Determine the (x, y) coordinate at the center of the cell enclosing the given text.  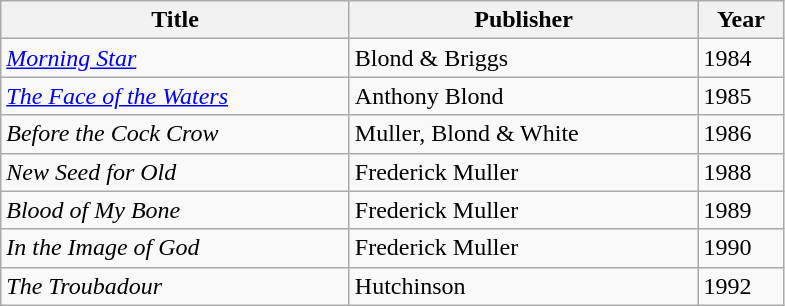
Blond & Briggs (524, 58)
Anthony Blond (524, 96)
Title (176, 20)
New Seed for Old (176, 172)
1985 (741, 96)
1986 (741, 134)
Morning Star (176, 58)
1988 (741, 172)
Publisher (524, 20)
The Troubadour (176, 286)
Muller, Blond & White (524, 134)
1989 (741, 210)
1984 (741, 58)
In the Image of God (176, 248)
1990 (741, 248)
Blood of My Bone (176, 210)
Before the Cock Crow (176, 134)
Year (741, 20)
The Face of the Waters (176, 96)
1992 (741, 286)
Hutchinson (524, 286)
